Locate the cell with the specified text and output its [x, y] center coordinate. 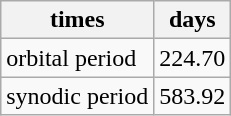
224.70 [192, 58]
days [192, 20]
orbital period [78, 58]
times [78, 20]
synodic period [78, 96]
583.92 [192, 96]
